Scan for the cell matching the given text and deliver its [x, y] coordinate at center. 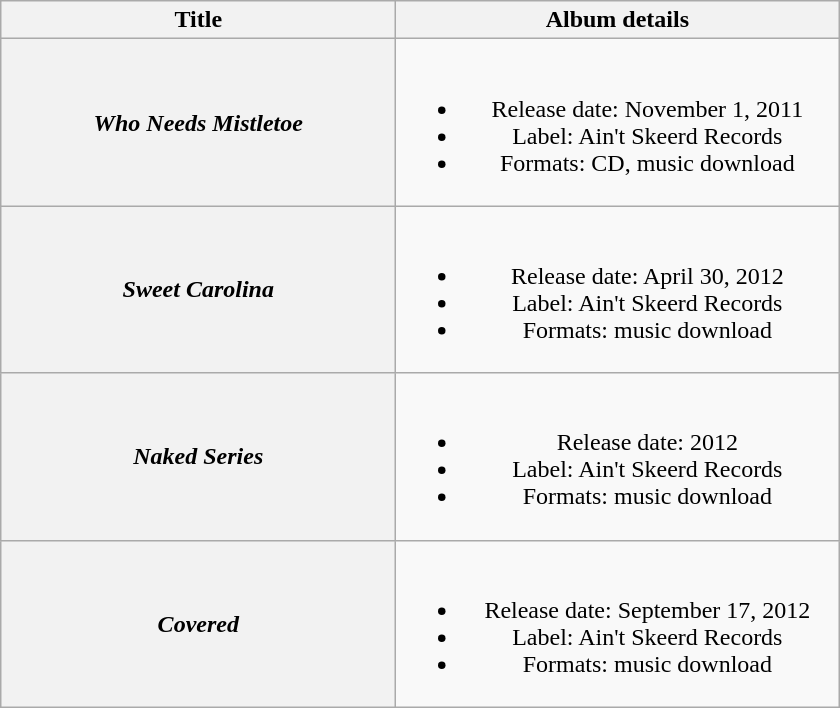
Release date: September 17, 2012Label: Ain't Skeerd RecordsFormats: music download [618, 624]
Album details [618, 20]
Sweet Carolina [198, 290]
Release date: 2012Label: Ain't Skeerd RecordsFormats: music download [618, 456]
Release date: April 30, 2012Label: Ain't Skeerd RecordsFormats: music download [618, 290]
Release date: November 1, 2011Label: Ain't Skeerd RecordsFormats: CD, music download [618, 122]
Title [198, 20]
Naked Series [198, 456]
Who Needs Mistletoe [198, 122]
Covered [198, 624]
